Provide the [x, y] coordinate of the cell's center where the given text is located.  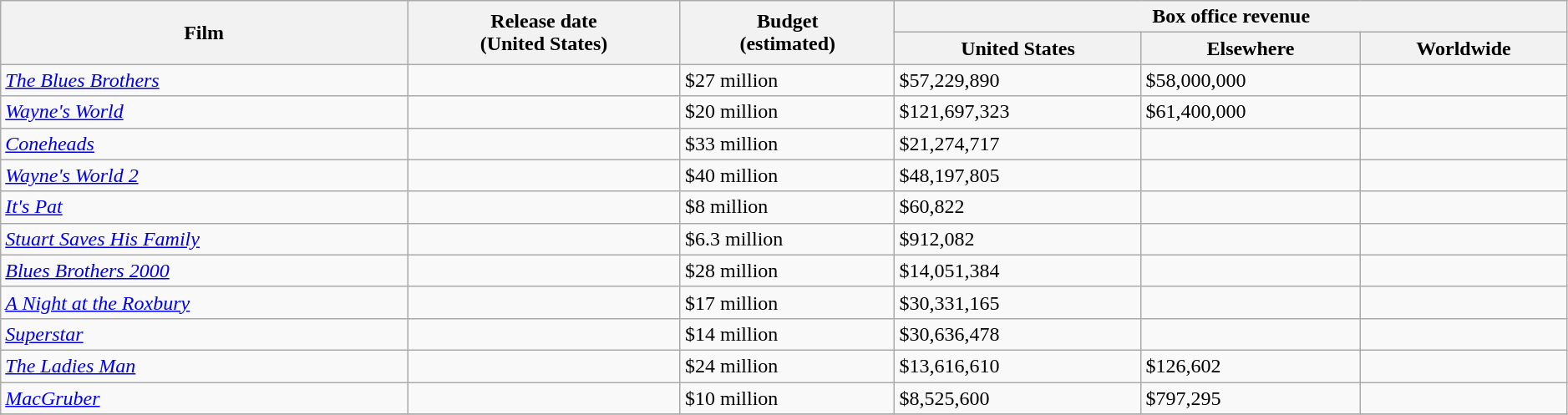
Worldwide [1464, 48]
$13,616,610 [1017, 366]
$20 million [787, 112]
Stuart Saves His Family [204, 239]
Blues Brothers 2000 [204, 271]
$10 million [787, 398]
$14,051,384 [1017, 271]
MacGruber [204, 398]
$30,636,478 [1017, 334]
United States [1017, 48]
$14 million [787, 334]
The Blues Brothers [204, 80]
Release date(United States) [545, 33]
Box office revenue [1231, 17]
$8,525,600 [1017, 398]
Coneheads [204, 144]
$797,295 [1251, 398]
Elsewhere [1251, 48]
It's Pat [204, 207]
$126,602 [1251, 366]
Superstar [204, 334]
A Night at the Roxbury [204, 302]
$8 million [787, 207]
Wayne's World 2 [204, 175]
$60,822 [1017, 207]
$61,400,000 [1251, 112]
Wayne's World [204, 112]
$30,331,165 [1017, 302]
$17 million [787, 302]
Budget(estimated) [787, 33]
$27 million [787, 80]
$912,082 [1017, 239]
$33 million [787, 144]
$121,697,323 [1017, 112]
$28 million [787, 271]
$6.3 million [787, 239]
$21,274,717 [1017, 144]
Film [204, 33]
The Ladies Man [204, 366]
$58,000,000 [1251, 80]
$40 million [787, 175]
$48,197,805 [1017, 175]
$57,229,890 [1017, 80]
$24 million [787, 366]
